Determine the (X, Y) coordinate at the center of the cell enclosing the given text.  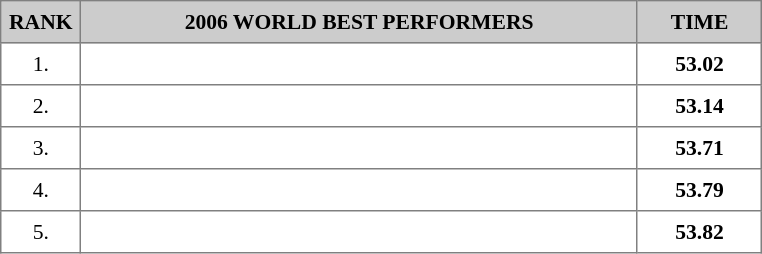
53.82 (699, 232)
53.14 (699, 106)
53.79 (699, 190)
1. (41, 64)
53.71 (699, 148)
4. (41, 190)
TIME (699, 22)
2. (41, 106)
3. (41, 148)
53.02 (699, 64)
RANK (41, 22)
5. (41, 232)
2006 WORLD BEST PERFORMERS (359, 22)
